Return the [x, y] coordinate for the center point of the cell that contains the specified text.  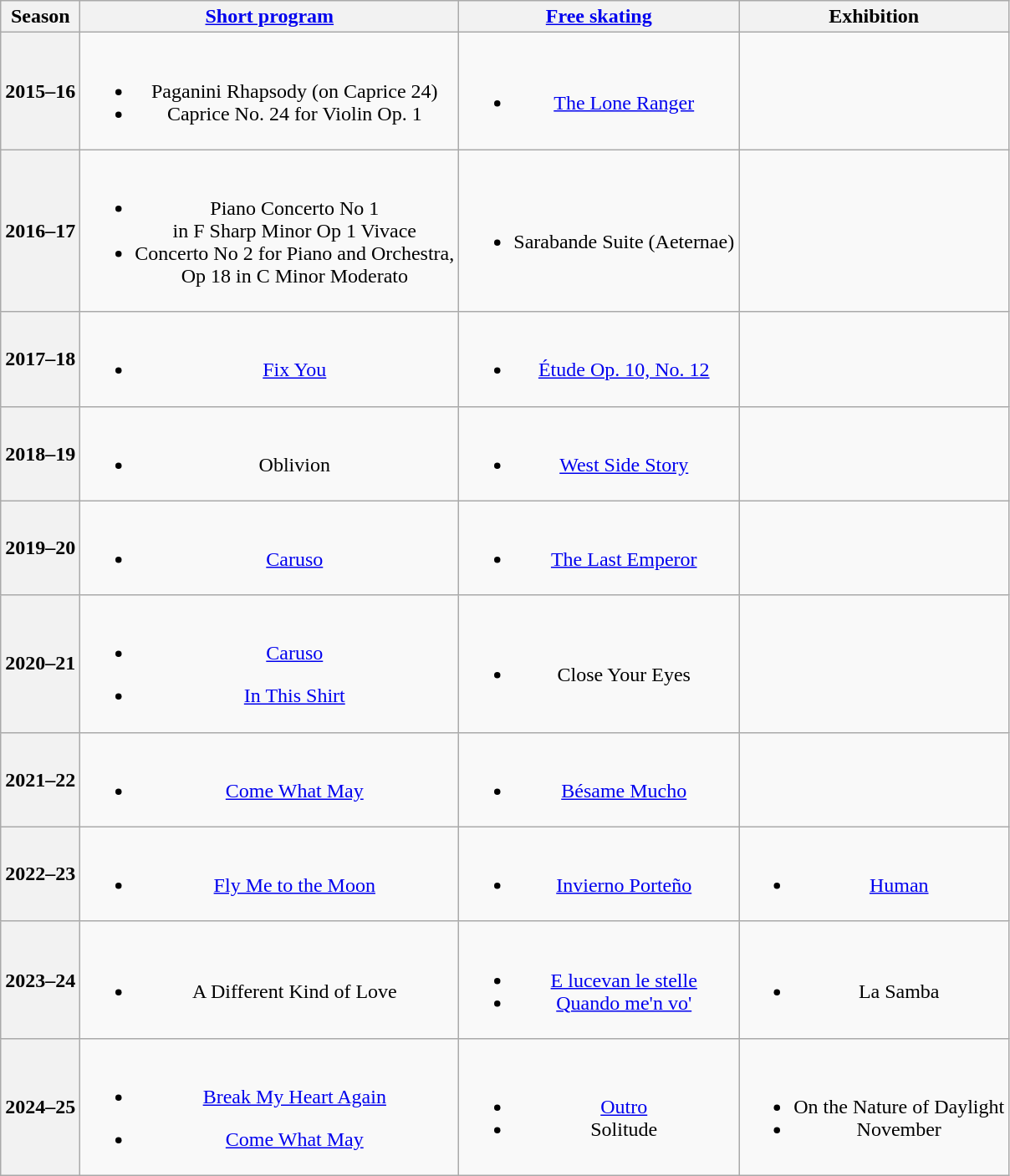
2015–16 [40, 91]
Fly Me to the Moon [269, 874]
2016–17 [40, 231]
Oblivion [269, 453]
Exhibition [875, 17]
2019–20 [40, 548]
Free skating [599, 17]
Paganini Rhapsody (on Caprice 24) Caprice No. 24 for Violin Op. 1 [269, 91]
E lucevan le stelleQuando me'n vo' [599, 980]
On the Nature of DaylightNovember [875, 1107]
La Samba [875, 980]
2020–21 [40, 664]
Invierno Porteño [599, 874]
2017–18 [40, 359]
The Last Emperor [599, 548]
Break My Heart AgainCome What May [269, 1107]
A Different Kind of Love [269, 980]
Season [40, 17]
Short program [269, 17]
The Lone Ranger [599, 91]
OutroSolitude [599, 1107]
Étude Op. 10, No. 12 [599, 359]
2018–19 [40, 453]
Piano Concerto No 1 in F Sharp Minor Op 1 Vivace Concerto No 2 for Piano and Orchestra, Op 18 in C Minor Moderato [269, 231]
CarusoIn This Shirt [269, 664]
Fix You [269, 359]
Bésame Mucho [599, 779]
Sarabande Suite (Aeternae) [599, 231]
Close Your Eyes [599, 664]
2023–24 [40, 980]
West Side Story [599, 453]
Caruso [269, 548]
2022–23 [40, 874]
2024–25 [40, 1107]
Human [875, 874]
Come What May [269, 779]
2021–22 [40, 779]
